Determine the [x, y] coordinate at the center of the cell enclosing the given text.  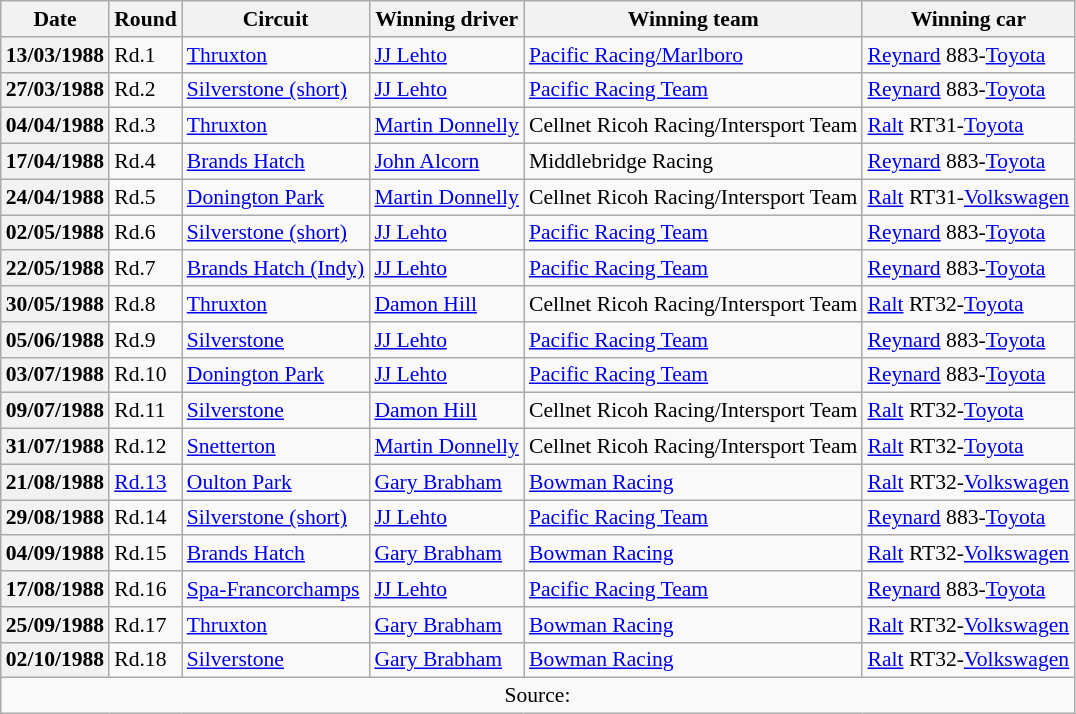
22/05/1988 [55, 269]
Rd.7 [146, 269]
Rd.13 [146, 482]
04/09/1988 [55, 554]
Winning team [694, 19]
29/08/1988 [55, 518]
Rd.4 [146, 162]
John Alcorn [446, 162]
Rd.1 [146, 55]
Ralt RT31-Volkswagen [968, 197]
17/04/1988 [55, 162]
Circuit [276, 19]
Middlebridge Racing [694, 162]
04/04/1988 [55, 126]
Rd.18 [146, 660]
13/03/1988 [55, 55]
Snetterton [276, 447]
Rd.2 [146, 90]
Ralt RT31-Toyota [968, 126]
Source: [538, 696]
17/08/1988 [55, 589]
Rd.15 [146, 554]
21/08/1988 [55, 482]
25/09/1988 [55, 625]
Rd.8 [146, 304]
03/07/1988 [55, 375]
Rd.11 [146, 411]
Winning car [968, 19]
Winning driver [446, 19]
Rd.16 [146, 589]
24/04/1988 [55, 197]
Rd.12 [146, 447]
Spa-Francorchamps [276, 589]
27/03/1988 [55, 90]
02/10/1988 [55, 660]
Brands Hatch (Indy) [276, 269]
Date [55, 19]
31/07/1988 [55, 447]
02/05/1988 [55, 233]
Round [146, 19]
Rd.3 [146, 126]
30/05/1988 [55, 304]
Rd.10 [146, 375]
Pacific Racing/Marlboro [694, 55]
Rd.9 [146, 340]
Rd.17 [146, 625]
Oulton Park [276, 482]
Rd.6 [146, 233]
Rd.5 [146, 197]
05/06/1988 [55, 340]
Rd.14 [146, 518]
09/07/1988 [55, 411]
